Scan for the cell matching the given text and deliver its (x, y) coordinate at center. 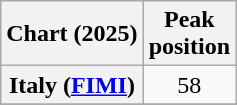
Peakposition (189, 34)
Chart (2025) (72, 34)
58 (189, 85)
Italy (FIMI) (72, 85)
